Locate the cell with the specified text and output its [X, Y] center coordinate. 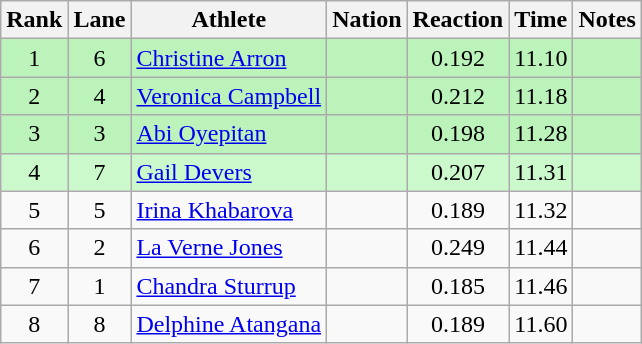
Athlete [229, 20]
Irina Khabarova [229, 210]
Lane [100, 20]
Chandra Sturrup [229, 286]
11.18 [541, 96]
0.212 [458, 96]
0.207 [458, 172]
11.10 [541, 58]
Rank [34, 20]
Nation [367, 20]
11.28 [541, 134]
0.192 [458, 58]
Christine Arron [229, 58]
Gail Devers [229, 172]
Veronica Campbell [229, 96]
Time [541, 20]
Abi Oyepitan [229, 134]
La Verne Jones [229, 248]
Reaction [458, 20]
0.249 [458, 248]
11.60 [541, 324]
Delphine Atangana [229, 324]
11.46 [541, 286]
0.185 [458, 286]
11.31 [541, 172]
Notes [607, 20]
11.32 [541, 210]
0.198 [458, 134]
11.44 [541, 248]
